From the cell containing the given text, extract its center point as (x, y) coordinate. 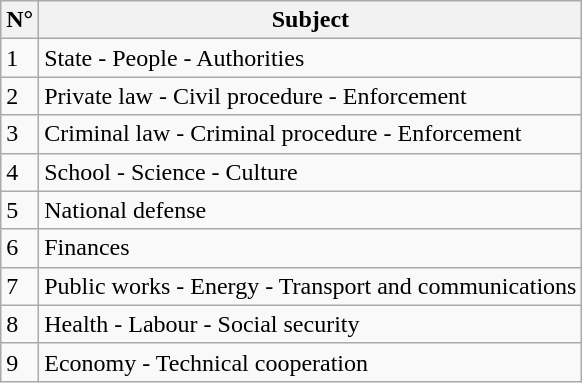
3 (20, 134)
9 (20, 362)
Subject (310, 20)
6 (20, 248)
Economy - Technical cooperation (310, 362)
5 (20, 210)
School - Science - Culture (310, 172)
Finances (310, 248)
8 (20, 324)
National defense (310, 210)
Criminal law - Criminal procedure - Enforcement (310, 134)
State - People - Authorities (310, 58)
Private law - Civil procedure - Enforcement (310, 96)
Public works - Energy - Transport and communications (310, 286)
Health - Labour - Social security (310, 324)
1 (20, 58)
N° (20, 20)
4 (20, 172)
7 (20, 286)
2 (20, 96)
